From the cell containing the given text, extract its center point as [X, Y] coordinate. 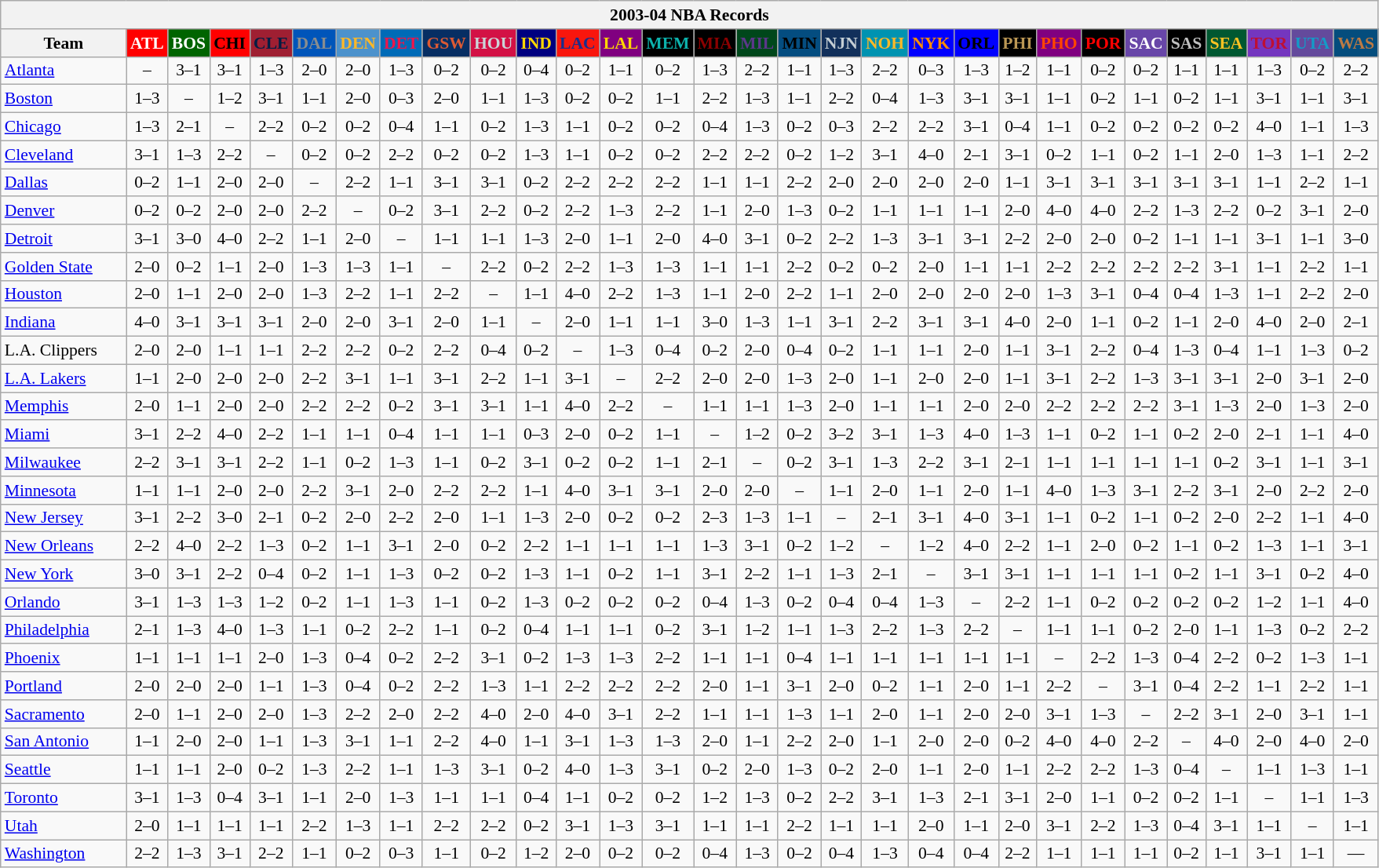
CHI [229, 43]
2–3 [715, 518]
Miami [64, 435]
Phoenix [64, 658]
TOR [1270, 43]
Denver [64, 211]
DAL [315, 43]
Chicago [64, 127]
Boston [64, 99]
Milwaukee [64, 462]
Toronto [64, 798]
Washington [64, 854]
UTA [1312, 43]
Cleveland [64, 155]
MIL [757, 43]
New Jersey [64, 518]
Philadelphia [64, 630]
Utah [64, 826]
Indiana [64, 323]
LAL [622, 43]
MEM [667, 43]
NYK [931, 43]
ORL [976, 43]
IND [536, 43]
POR [1104, 43]
L.A. Lakers [64, 378]
SAC [1146, 43]
SAS [1187, 43]
Memphis [64, 407]
HOU [493, 43]
New Orleans [64, 546]
DEN [358, 43]
MIA [715, 43]
PHI [1017, 43]
ATL [148, 43]
Houston [64, 294]
New York [64, 574]
GSW [446, 43]
NJN [841, 43]
2003-04 NBA Records [689, 15]
Sacramento [64, 714]
L.A. Clippers [64, 351]
LAC [578, 43]
CLE [272, 43]
— [1356, 854]
SEA [1226, 43]
Atlanta [64, 71]
Detroit [64, 239]
Portland [64, 686]
Orlando [64, 602]
PHO [1060, 43]
BOS [188, 43]
WAS [1356, 43]
San Antonio [64, 742]
NOH [885, 43]
3–2 [841, 435]
DET [402, 43]
Golden State [64, 267]
Minnesota [64, 491]
Team [64, 43]
Dallas [64, 183]
Seattle [64, 770]
MIN [799, 43]
